Determine the [x, y] coordinate at the center of the cell enclosing the given text.  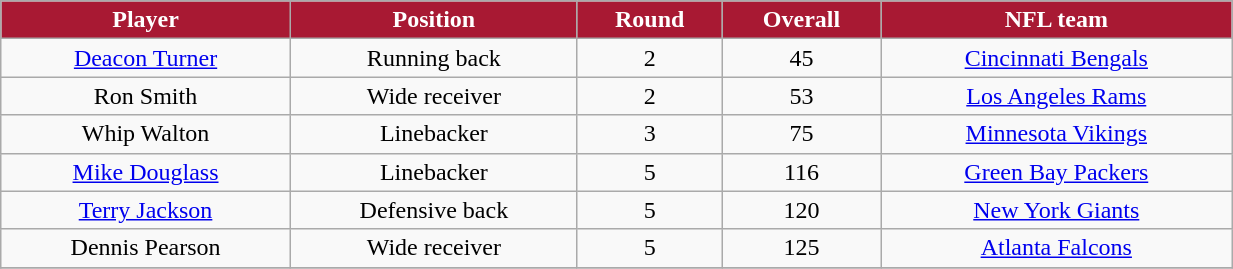
NFL team [1056, 20]
Mike Douglass [146, 172]
Whip Walton [146, 134]
Terry Jackson [146, 210]
Dennis Pearson [146, 248]
Los Angeles Rams [1056, 96]
Deacon Turner [146, 58]
45 [802, 58]
New York Giants [1056, 210]
Cincinnati Bengals [1056, 58]
Green Bay Packers [1056, 172]
53 [802, 96]
75 [802, 134]
Running back [434, 58]
116 [802, 172]
Overall [802, 20]
Position [434, 20]
Atlanta Falcons [1056, 248]
Player [146, 20]
Minnesota Vikings [1056, 134]
125 [802, 248]
Round [650, 20]
Defensive back [434, 210]
120 [802, 210]
Ron Smith [146, 96]
3 [650, 134]
